Search for the cell housing the specified text and yield its (X, Y) center coordinate. 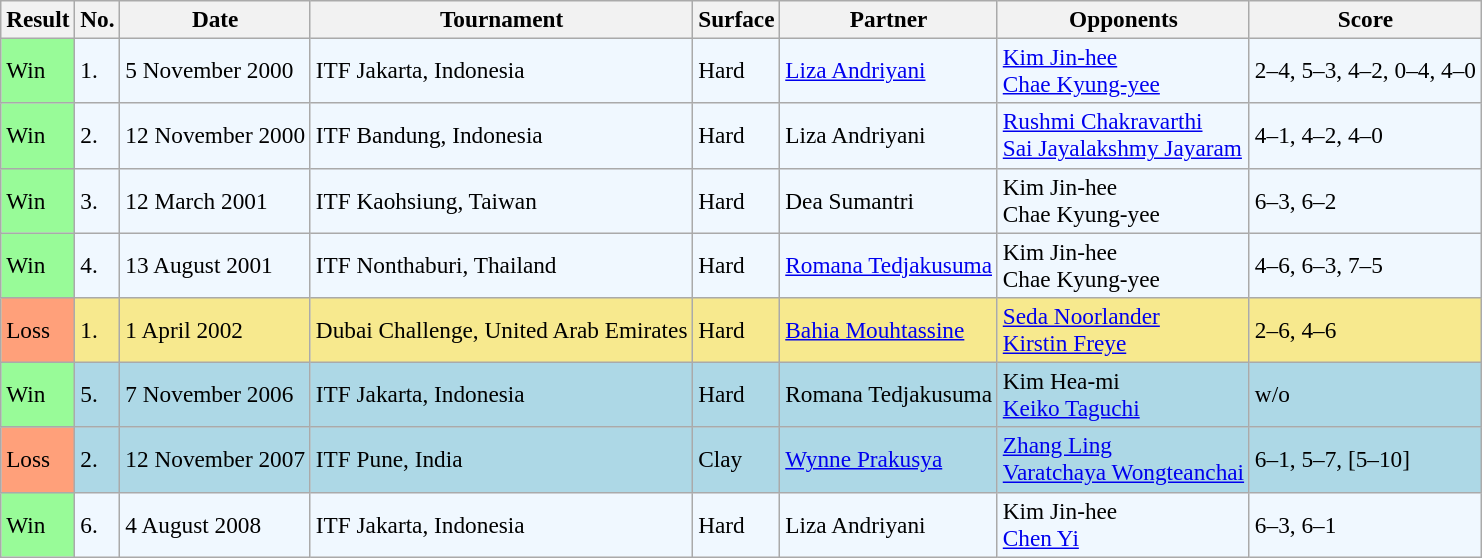
ITF Pune, India (501, 460)
12 March 2001 (215, 200)
Wynne Prakusya (889, 460)
Surface (736, 19)
w/o (1365, 394)
Date (215, 19)
6–1, 5–7, [5–10] (1365, 460)
12 November 2000 (215, 136)
Dea Sumantri (889, 200)
Score (1365, 19)
Kim Hea-mi Keiko Taguchi (1123, 394)
ITF Kaohsiung, Taiwan (501, 200)
ITF Nonthaburi, Thailand (501, 264)
6–3, 6–2 (1365, 200)
Tournament (501, 19)
6. (98, 524)
6–3, 6–1 (1365, 524)
Seda Noorlander Kirstin Freye (1123, 330)
4 August 2008 (215, 524)
Result (38, 19)
Dubai Challenge, United Arab Emirates (501, 330)
Bahia Mouhtassine (889, 330)
Clay (736, 460)
4–1, 4–2, 4–0 (1365, 136)
4. (98, 264)
Zhang Ling Varatchaya Wongteanchai (1123, 460)
5. (98, 394)
7 November 2006 (215, 394)
No. (98, 19)
4–6, 6–3, 7–5 (1365, 264)
Rushmi Chakravarthi Sai Jayalakshmy Jayaram (1123, 136)
3. (98, 200)
Opponents (1123, 19)
ITF Bandung, Indonesia (501, 136)
13 August 2001 (215, 264)
2–6, 4–6 (1365, 330)
2–4, 5–3, 4–2, 0–4, 4–0 (1365, 70)
5 November 2000 (215, 70)
Kim Jin-hee Chen Yi (1123, 524)
Partner (889, 19)
1 April 2002 (215, 330)
12 November 2007 (215, 460)
